Extract the [x, y] coordinate from the center of the cell holding the provided text.  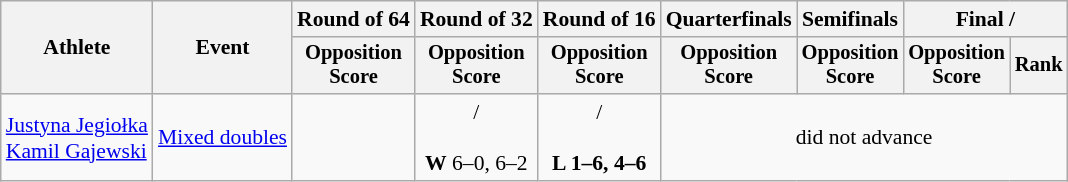
Rank [1039, 66]
Round of 64 [354, 19]
Semifinals [850, 19]
Athlete [77, 48]
Quarterfinals [729, 19]
Final / [985, 19]
Round of 16 [600, 19]
/ W 6–0, 6–2 [476, 138]
Event [222, 48]
Mixed doubles [222, 138]
Round of 32 [476, 19]
/ L 1–6, 4–6 [600, 138]
Justyna JegiołkaKamil Gajewski [77, 138]
did not advance [864, 138]
